For the text-containing cell, return its midpoint in (X, Y) coordinate format. 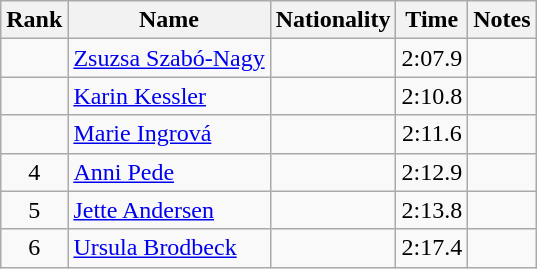
2:07.9 (432, 58)
Notes (502, 20)
5 (34, 210)
Anni Pede (169, 172)
2:10.8 (432, 96)
2:11.6 (432, 134)
Name (169, 20)
2:12.9 (432, 172)
Nationality (333, 20)
Jette Andersen (169, 210)
Karin Kessler (169, 96)
4 (34, 172)
Time (432, 20)
Ursula Brodbeck (169, 248)
Marie Ingrová (169, 134)
Rank (34, 20)
Zsuzsa Szabó-Nagy (169, 58)
6 (34, 248)
2:17.4 (432, 248)
2:13.8 (432, 210)
